Output the [X, Y] coordinate of the center of the cell containing the given text.  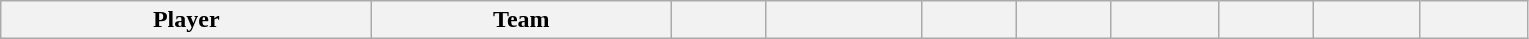
Team [522, 20]
Player [186, 20]
